Capture the cell that displays the provided text and extract its (x, y) central coordinate. 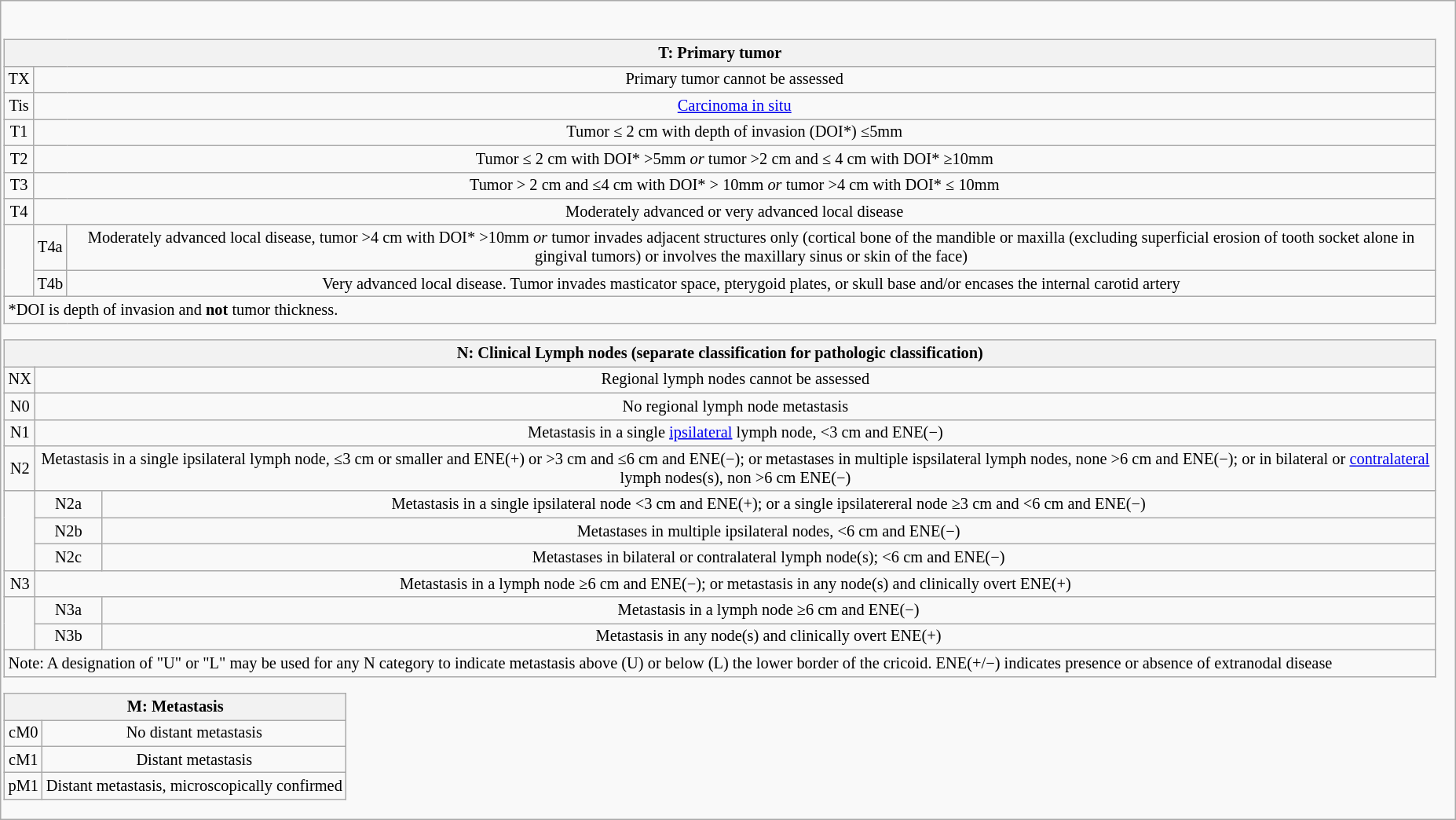
N0 (20, 406)
T4a (50, 247)
Metastases in bilateral or contralateral lymph node(s); <6 cm and ENE(−) (768, 557)
N1 (20, 433)
No distant metastasis (195, 733)
Metastasis in any node(s) and clinically overt ENE(+) (768, 636)
M: Metastasis (176, 707)
N2 (20, 468)
T: Primary tumor (720, 53)
cM1 (24, 760)
Regional lymph nodes cannot be assessed (735, 379)
Primary tumor cannot be assessed (735, 79)
Carcinoma in situ (735, 106)
N2c (68, 557)
Metastasis in a single ipsilateral lymph node, <3 cm and ENE(−) (735, 433)
Metastasis in a lymph node ≥6 cm and ENE(−); or metastasis in any node(s) and clinically overt ENE(+) (735, 584)
*DOI is depth of invasion and not tumor thickness. (720, 309)
Distant metastasis, microscopically confirmed (195, 786)
Distant metastasis (195, 760)
N3b (68, 636)
cM0 (24, 733)
T3 (19, 185)
Very advanced local disease. Tumor invades masticator space, pterygoid plates, or skull base and/or encases the internal carotid artery (751, 284)
N: Clinical Lymph nodes (separate classification for pathologic classification) (720, 353)
N2b (68, 531)
T4b (50, 284)
Tumor ≤ 2 cm with DOI* >5mm or tumor >2 cm and ≤ 4 cm with DOI* ≥10mm (735, 159)
Tumor ≤ 2 cm with depth of invasion (DOI*) ≤5mm (735, 132)
Metastasis in a lymph node ≥6 cm and ENE(−) (768, 610)
Tis (19, 106)
TX (19, 79)
T4 (19, 211)
pM1 (24, 786)
N3a (68, 610)
T2 (19, 159)
T1 (19, 132)
NX (20, 379)
Tumor > 2 cm and ≤4 cm with DOI* > 10mm or tumor >4 cm with DOI* ≤ 10mm (735, 185)
No regional lymph node metastasis (735, 406)
Metastasis in a single ipsilateral node <3 cm and ENE(+); or a single ipsilatereral node ≥3 cm and <6 cm and ENE(−) (768, 504)
Metastases in multiple ipsilateral nodes, <6 cm and ENE(−) (768, 531)
N3 (20, 584)
N2a (68, 504)
Moderately advanced or very advanced local disease (735, 211)
